From the cell containing the given text, extract its center point as [x, y] coordinate. 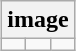
image [38, 20]
